From the cell containing the given text, extract its center point as [x, y] coordinate. 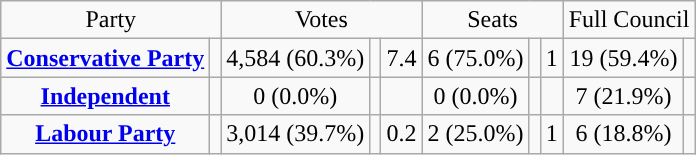
Party [111, 20]
4,584 (60.3%) [296, 58]
6 (75.0%) [476, 58]
Labour Party [106, 134]
Full Council [629, 20]
Conservative Party [106, 58]
Votes [322, 20]
0.2 [402, 134]
Independent [106, 96]
7 (21.9%) [624, 96]
Seats [492, 20]
6 (18.8%) [624, 134]
19 (59.4%) [624, 58]
3,014 (39.7%) [296, 134]
2 (25.0%) [476, 134]
7.4 [402, 58]
